Provide the [x, y] coordinate of the cell's center where the given text is located.  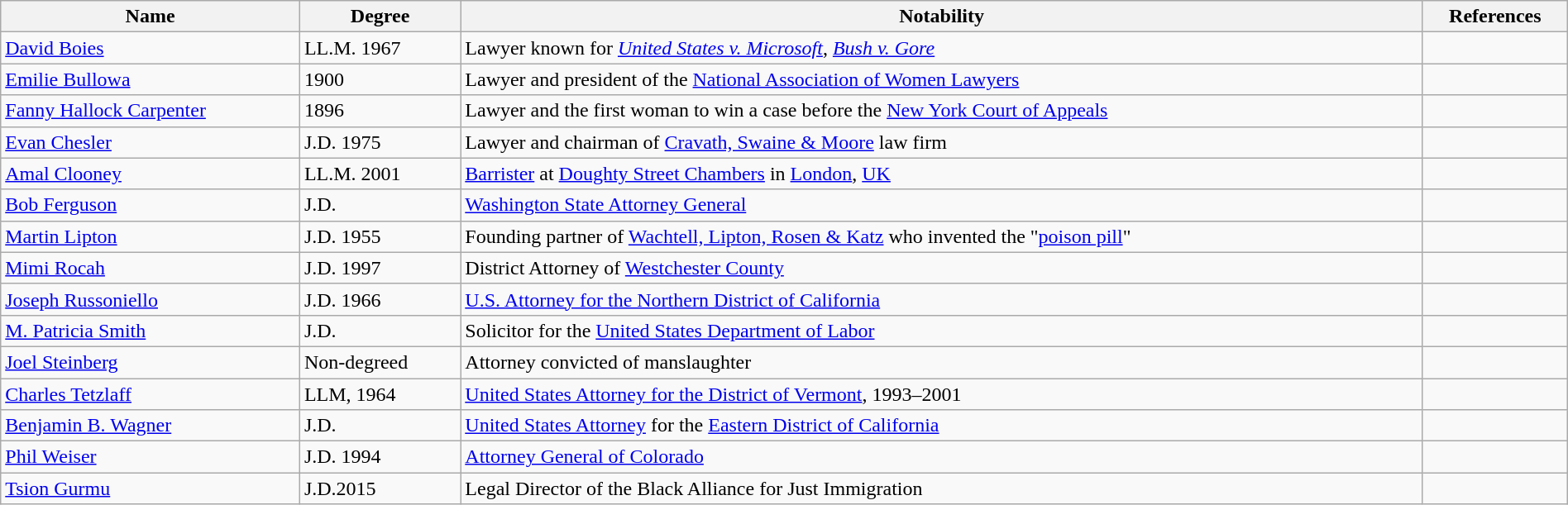
Emilie Bullowa [151, 79]
References [1495, 17]
J.D. 1975 [380, 142]
Bob Ferguson [151, 205]
Lawyer and chairman of Cravath, Swaine & Moore law firm [942, 142]
Mimi Rocah [151, 268]
LL.M. 1967 [380, 48]
J.D. 1997 [380, 268]
LLM, 1964 [380, 394]
David Boies [151, 48]
Joel Steinberg [151, 362]
1900 [380, 79]
Legal Director of the Black Alliance for Just Immigration [942, 488]
Tsion Gurmu [151, 488]
Charles Tetzlaff [151, 394]
Attorney General of Colorado [942, 457]
Benjamin B. Wagner [151, 426]
J.D. 1966 [380, 299]
Evan Chesler [151, 142]
Name [151, 17]
Lawyer known for United States v. Microsoft, Bush v. Gore [942, 48]
Lawyer and the first woman to win a case before the New York Court of Appeals [942, 111]
1896 [380, 111]
LL.M. 2001 [380, 174]
Lawyer and president of the National Association of Women Lawyers [942, 79]
United States Attorney for the Eastern District of California [942, 426]
District Attorney of Westchester County [942, 268]
Degree [380, 17]
Attorney convicted of manslaughter [942, 362]
Non-degreed [380, 362]
J.D. 1994 [380, 457]
Fanny Hallock Carpenter [151, 111]
Washington State Attorney General [942, 205]
M. Patricia Smith [151, 331]
Phil Weiser [151, 457]
Founding partner of Wachtell, Lipton, Rosen & Katz who invented the "poison pill" [942, 236]
Joseph Russoniello [151, 299]
U.S. Attorney for the Northern District of California [942, 299]
United States Attorney for the District of Vermont, 1993–2001 [942, 394]
Solicitor for the United States Department of Labor [942, 331]
Barrister at Doughty Street Chambers in London, UK [942, 174]
Martin Lipton [151, 236]
J.D.2015 [380, 488]
Notability [942, 17]
Amal Clooney [151, 174]
J.D. 1955 [380, 236]
